For the text-containing cell, return its midpoint in [X, Y] coordinate format. 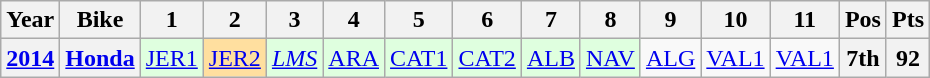
NAV [610, 58]
7 [550, 20]
Bike [100, 20]
ARA [354, 58]
9 [670, 20]
1 [172, 20]
JER2 [234, 58]
4 [354, 20]
2 [234, 20]
6 [487, 20]
Year [30, 20]
Pts [908, 20]
CAT1 [419, 58]
11 [804, 20]
10 [736, 20]
CAT2 [487, 58]
2014 [30, 58]
Honda [100, 58]
92 [908, 58]
ALB [550, 58]
JER1 [172, 58]
7th [862, 58]
5 [419, 20]
Pos [862, 20]
3 [294, 20]
ALG [670, 58]
LMS [294, 58]
8 [610, 20]
